Locate the cell with the specified text and output its [X, Y] center coordinate. 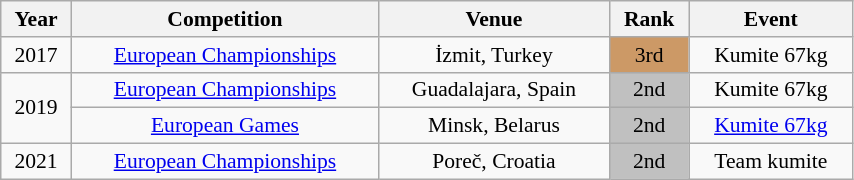
2017 [36, 55]
European Games [224, 126]
Rank [649, 19]
2019 [36, 108]
Venue [494, 19]
Minsk, Belarus [494, 126]
Competition [224, 19]
Team kumite [770, 162]
Year [36, 19]
Guadalajara, Spain [494, 90]
Poreč, Croatia [494, 162]
İzmit, Turkey [494, 55]
Event [770, 19]
2021 [36, 162]
3rd [649, 55]
